Extract the [X, Y] coordinate from the center of the cell holding the provided text.  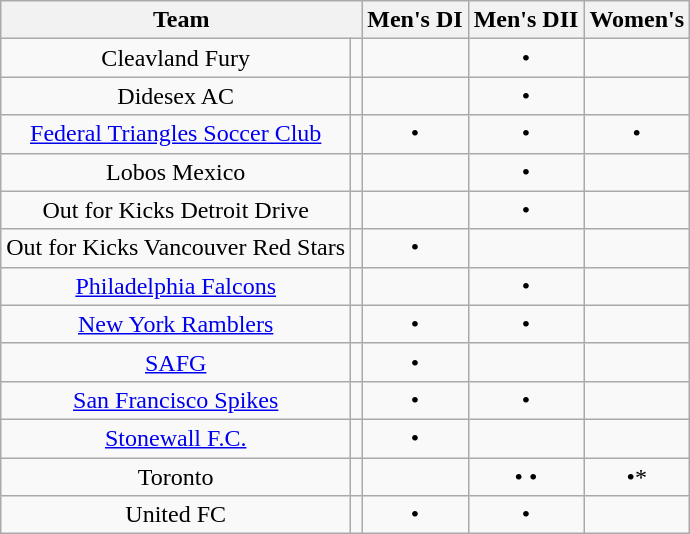
Out for Kicks Vancouver Red Stars [176, 248]
Stonewall F.C. [176, 438]
San Francisco Spikes [176, 400]
Team [182, 20]
Toronto [176, 477]
Cleavland Fury [176, 58]
Lobos Mexico [176, 172]
New York Ramblers [176, 324]
SAFG [176, 362]
•* [637, 477]
Women's [637, 20]
Philadelphia Falcons [176, 286]
Didesex AC [176, 96]
Out for Kicks Detroit Drive [176, 210]
Men's DI [415, 20]
Federal Triangles Soccer Club [176, 134]
Men's DII [526, 20]
United FC [176, 515]
• • [526, 477]
